Provide the [X, Y] coordinate of the cell's center where the given text is located.  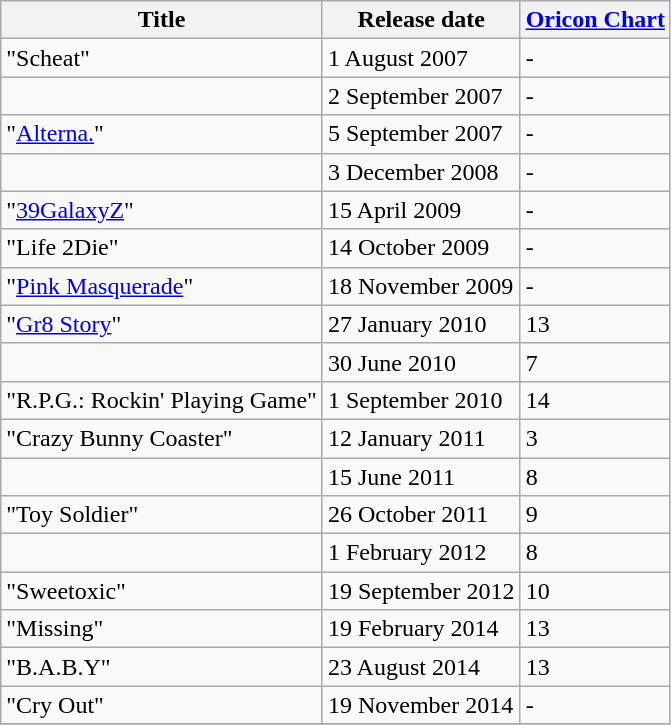
3 [595, 438]
19 September 2012 [421, 591]
Release date [421, 20]
Oricon Chart [595, 20]
2 September 2007 [421, 96]
"Sweetoxic" [162, 591]
"Alterna." [162, 134]
23 August 2014 [421, 667]
"R.P.G.: Rockin' Playing Game" [162, 400]
"Pink Masquerade" [162, 286]
"B.A.B.Y" [162, 667]
Title [162, 20]
5 September 2007 [421, 134]
1 February 2012 [421, 553]
26 October 2011 [421, 515]
15 June 2011 [421, 477]
"Scheat" [162, 58]
14 October 2009 [421, 248]
12 January 2011 [421, 438]
"Crazy Bunny Coaster" [162, 438]
10 [595, 591]
9 [595, 515]
19 November 2014 [421, 705]
3 December 2008 [421, 172]
"Gr8 Story" [162, 324]
1 August 2007 [421, 58]
19 February 2014 [421, 629]
18 November 2009 [421, 286]
7 [595, 362]
"39GalaxyZ" [162, 210]
27 January 2010 [421, 324]
14 [595, 400]
15 April 2009 [421, 210]
30 June 2010 [421, 362]
"Toy Soldier" [162, 515]
"Cry Out" [162, 705]
"Life 2Die" [162, 248]
"Missing" [162, 629]
1 September 2010 [421, 400]
